Return the [X, Y] coordinate for the center point of the cell that contains the specified text.  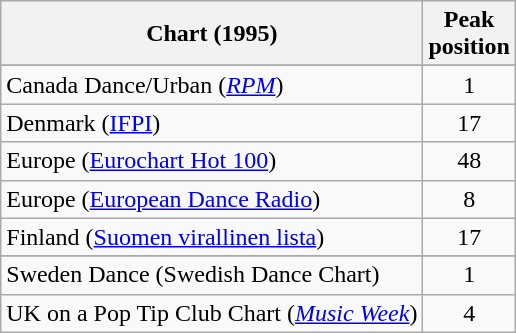
8 [469, 199]
Peakposition [469, 34]
Finland (Suomen virallinen lista) [212, 237]
UK on a Pop Tip Club Chart (Music Week) [212, 313]
Denmark (IFPI) [212, 123]
Sweden Dance (Swedish Dance Chart) [212, 275]
4 [469, 313]
48 [469, 161]
Europe (European Dance Radio) [212, 199]
Europe (Eurochart Hot 100) [212, 161]
Chart (1995) [212, 34]
Canada Dance/Urban (RPM) [212, 85]
